Scan for the cell matching the given text and deliver its [X, Y] coordinate at center. 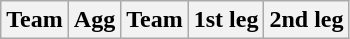
2nd leg [306, 20]
1st leg [226, 20]
Agg [94, 20]
